Return [X, Y] of the center of cell containing provided text 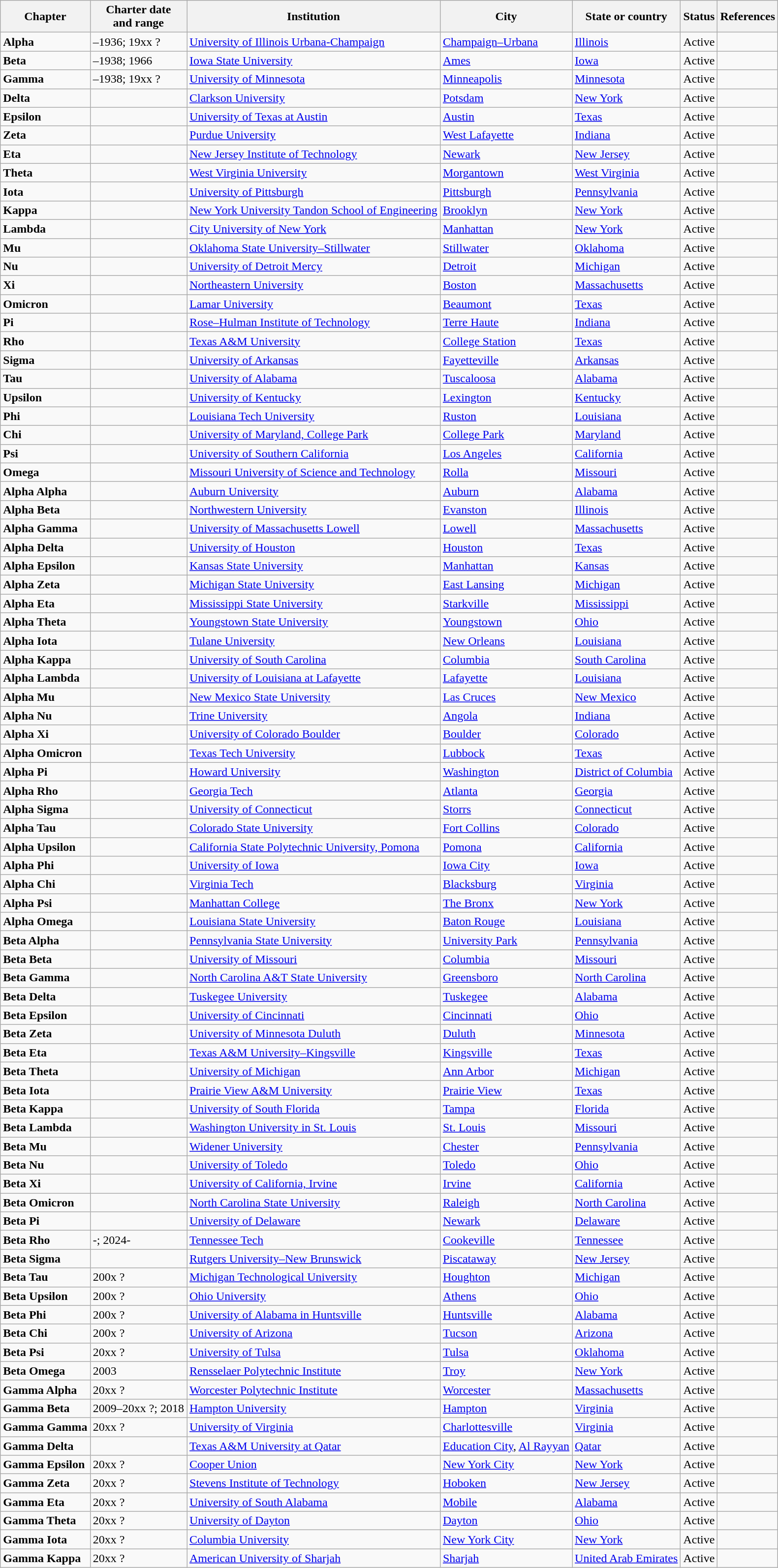
Tennessee Tech [314, 1240]
Louisiana State University [314, 922]
Lambda [45, 229]
Status [699, 17]
Gamma Epsilon [45, 1465]
Gamma Delta [45, 1446]
University of Illinois Urbana-Champaign [314, 42]
University of Iowa [314, 866]
Clarkson University [314, 98]
Delta [45, 98]
Beta Zeta [45, 1034]
New Orleans [506, 641]
Delaware [626, 1221]
Alpha Mu [45, 697]
Fayetteville [506, 360]
Georgia Tech [314, 790]
Psi [45, 453]
Alpha Lambda [45, 678]
Kentucky [626, 397]
Greensboro [506, 978]
Alpha Zeta [45, 585]
Brooklyn [506, 210]
Charlottesville [506, 1427]
Alpha Epsilon [45, 566]
Iowa City [506, 866]
University of Arizona [314, 1333]
Maryland [626, 435]
–1936; 19xx ? [138, 42]
Fort Collins [506, 828]
Mu [45, 247]
University of Alabama [314, 379]
The Bronx [506, 903]
Alpha Theta [45, 622]
Alpha Sigma [45, 809]
Qatar [626, 1446]
Huntsville [506, 1315]
Hampton [506, 1408]
Beta Rho [45, 1240]
Starkville [506, 603]
Gamma Kappa [45, 1558]
Theta [45, 173]
Alpha Tau [45, 828]
University of Toledo [314, 1165]
Missouri University of Science and Technology [314, 472]
Piscataway [506, 1259]
Morgantown [506, 173]
University of Louisiana at Lafayette [314, 678]
Beta Omega [45, 1371]
Atlanta [506, 790]
University of Connecticut [314, 809]
Hampton University [314, 1408]
Beta Nu [45, 1165]
Beta Epsilon [45, 1015]
Tau [45, 379]
University Park [506, 940]
Alpha [45, 42]
State or country [626, 17]
District of Columbia [626, 772]
Tulsa [506, 1352]
Beta Beta [45, 959]
Mississippi [626, 603]
Arkansas [626, 360]
Northwestern University [314, 510]
Minneapolis [506, 79]
California State Polytechnic University, Pomona [314, 846]
Arizona [626, 1333]
Alpha Omega [45, 922]
Terre Haute [506, 323]
Gamma Beta [45, 1408]
Ohio University [314, 1296]
Oklahoma State University–Stillwater [314, 247]
American University of Sharjah [314, 1558]
Texas A&M University–Kingsville [314, 1053]
Beta Eta [45, 1053]
Rolla [506, 472]
University of Alabama in Huntsville [314, 1315]
University of Cincinnati [314, 1015]
Northeastern University [314, 285]
Ruston [506, 416]
Texas A&M University at Qatar [314, 1446]
Mississippi State University [314, 603]
Irvine [506, 1184]
Beta Phi [45, 1315]
Alpha Pi [45, 772]
Pennsylvania State University [314, 940]
Alpha Omicron [45, 753]
City University of New York [314, 229]
Evanston [506, 510]
University of Colorado Boulder [314, 734]
Storrs [506, 809]
Widener University [314, 1146]
West Virginia [626, 173]
City [506, 17]
Chester [506, 1146]
Ames [506, 60]
University of Delaware [314, 1221]
Duluth [506, 1034]
West Lafayette [506, 135]
Cookeville [506, 1240]
Alpha Nu [45, 716]
Detroit [506, 267]
Cooper Union [314, 1465]
Las Cruces [506, 697]
Virginia Tech [314, 884]
University of Minnesota Duluth [314, 1034]
Lamar University [314, 304]
Gamma Zeta [45, 1483]
Iowa State University [314, 60]
North Carolina State University [314, 1203]
Gamma Alpha [45, 1389]
Alpha Delta [45, 547]
University of Detroit Mercy [314, 267]
Rensselaer Polytechnic Institute [314, 1371]
Athens [506, 1296]
Beta Lambda [45, 1127]
Kappa [45, 210]
Kansas State University [314, 566]
Worcester Polytechnic Institute [314, 1389]
Education City, Al Rayyan [506, 1446]
Rutgers University–New Brunswick [314, 1259]
Houghton [506, 1277]
Kingsville [506, 1053]
Gamma Iota [45, 1539]
–1938; 1966 [138, 60]
St. Louis [506, 1127]
Beta Gamma [45, 978]
Howard University [314, 772]
Alpha Phi [45, 866]
Lexington [506, 397]
Rho [45, 341]
Prairie View [506, 1090]
University of Minnesota [314, 79]
New Jersey Institute of Technology [314, 154]
Gamma Theta [45, 1521]
Baton Rouge [506, 922]
Tampa [506, 1109]
Alpha Eta [45, 603]
-; 2024- [138, 1240]
Toledo [506, 1165]
Lowell [506, 528]
Columbia University [314, 1539]
Beta Psi [45, 1352]
University of Missouri [314, 959]
Iota [45, 191]
Pomona [506, 846]
Hoboken [506, 1483]
Kansas [626, 566]
Texas A&M University [314, 341]
North Carolina A&T State University [314, 978]
Tulane University [314, 641]
Mobile [506, 1502]
United Arab Emirates [626, 1558]
Tucson [506, 1333]
Washington [506, 772]
Cincinnati [506, 1015]
Tennessee [626, 1240]
Charter dateand range [138, 17]
Beta Kappa [45, 1109]
Beta Pi [45, 1221]
Pittsburgh [506, 191]
Upsilon [45, 397]
Houston [506, 547]
Beta [45, 60]
Alpha Gamma [45, 528]
Zeta [45, 135]
Alpha Kappa [45, 660]
Beta Xi [45, 1184]
Alpha Upsilon [45, 846]
Purdue University [314, 135]
Beaumont [506, 304]
Beta Iota [45, 1090]
Lubbock [506, 753]
College Park [506, 435]
Beta Alpha [45, 940]
New York University Tandon School of Engineering [314, 210]
Youngstown State University [314, 622]
Dayton [506, 1521]
Chapter [45, 17]
Angola [506, 716]
South Carolina [626, 660]
University of South Alabama [314, 1502]
College Station [506, 341]
Beta Chi [45, 1333]
Worcester [506, 1389]
University of Arkansas [314, 360]
Gamma Eta [45, 1502]
–1938; 19xx ? [138, 79]
Austin [506, 117]
Phi [45, 416]
Raleigh [506, 1203]
Alpha Iota [45, 641]
Omicron [45, 304]
Tuskegee University [314, 996]
University of Michigan [314, 1071]
Pi [45, 323]
Institution [314, 17]
Alpha Beta [45, 510]
2009–20xx ?; 2018 [138, 1408]
University of Southern California [314, 453]
Colorado State University [314, 828]
Connecticut [626, 809]
Florida [626, 1109]
Boulder [506, 734]
University of Virginia [314, 1427]
New Mexico [626, 697]
Xi [45, 285]
References [748, 17]
Beta Theta [45, 1071]
University of South Carolina [314, 660]
University of Houston [314, 547]
Stillwater [506, 247]
Lafayette [506, 678]
Ann Arbor [506, 1071]
Auburn University [314, 491]
Alpha Chi [45, 884]
Beta Tau [45, 1277]
Sharjah [506, 1558]
Rose–Hulman Institute of Technology [314, 323]
Prairie View A&M University [314, 1090]
Alpha Psi [45, 903]
Trine University [314, 716]
University of Tulsa [314, 1352]
Texas Tech University [314, 753]
Michigan State University [314, 585]
University of Texas at Austin [314, 117]
Boston [506, 285]
Alpha Rho [45, 790]
Tuskegee [506, 996]
Los Angeles [506, 453]
Beta Upsilon [45, 1296]
Louisiana Tech University [314, 416]
Michigan Technological University [314, 1277]
Eta [45, 154]
Epsilon [45, 117]
University of Maryland, College Park [314, 435]
Manhattan College [314, 903]
Gamma [45, 79]
Chi [45, 435]
East Lansing [506, 585]
Sigma [45, 360]
Washington University in St. Louis [314, 1127]
Beta Delta [45, 996]
Omega [45, 472]
Troy [506, 1371]
Beta Omicron [45, 1203]
Youngstown [506, 622]
University of Massachusetts Lowell [314, 528]
University of Kentucky [314, 397]
University of Dayton [314, 1521]
Champaign–Urbana [506, 42]
2003 [138, 1371]
Potsdam [506, 98]
Alpha Xi [45, 734]
New Mexico State University [314, 697]
Georgia [626, 790]
Beta Mu [45, 1146]
Gamma Gamma [45, 1427]
Nu [45, 267]
Beta Sigma [45, 1259]
West Virginia University [314, 173]
Blacksburg [506, 884]
Alpha Alpha [45, 491]
University of Pittsburgh [314, 191]
Stevens Institute of Technology [314, 1483]
University of South Florida [314, 1109]
Auburn [506, 491]
University of California, Irvine [314, 1184]
Tuscaloosa [506, 379]
